Find where the given text appears and provide that cell's center as [X, Y] coordinate. 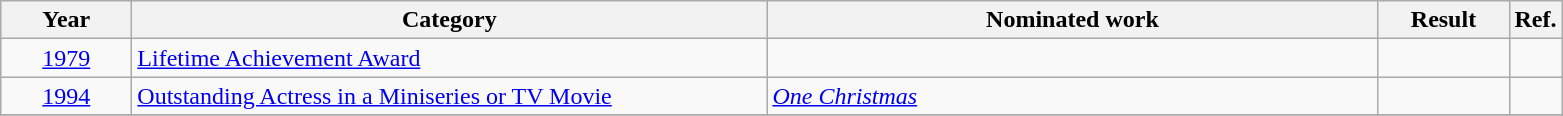
Outstanding Actress in a Miniseries or TV Movie [450, 96]
Lifetime Achievement Award [450, 58]
Category [450, 20]
1979 [66, 58]
One Christmas [1072, 96]
Ref. [1536, 20]
Year [66, 20]
1994 [66, 96]
Nominated work [1072, 20]
Result [1444, 20]
